Return the (X, Y) coordinate for the center point of the cell that contains the specified text.  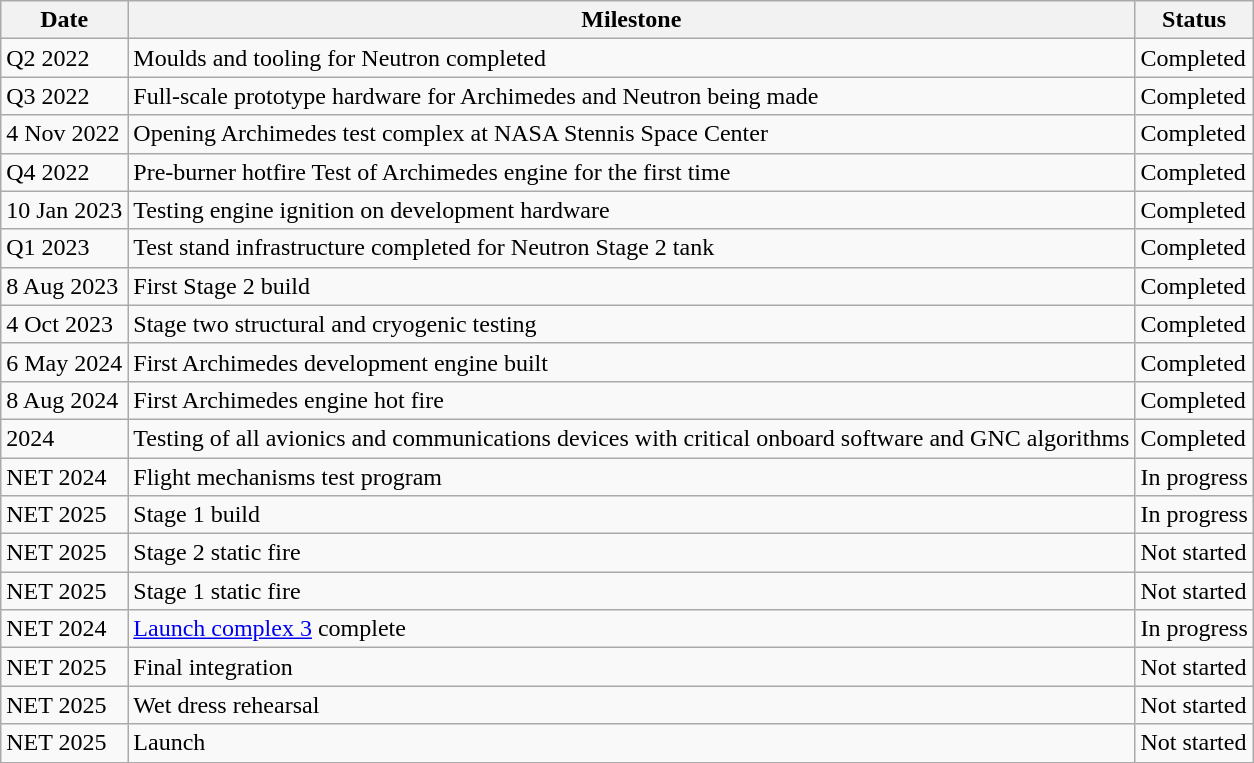
6 May 2024 (64, 362)
Q3 2022 (64, 96)
2024 (64, 438)
Testing of all avionics and communications devices with critical onboard software and GNC algorithms (632, 438)
Milestone (632, 20)
Launch (632, 743)
Testing engine ignition on development hardware (632, 210)
Stage two structural and cryogenic testing (632, 324)
Q4 2022 (64, 172)
Status (1194, 20)
First Archimedes engine hot fire (632, 400)
Stage 1 build (632, 515)
Test stand infrastructure completed for Neutron Stage 2 tank (632, 248)
4 Oct 2023 (64, 324)
8 Aug 2024 (64, 400)
First Stage 2 build (632, 286)
First Archimedes development engine built (632, 362)
Flight mechanisms test program (632, 477)
Q2 2022 (64, 58)
Opening Archimedes test complex at NASA Stennis Space Center (632, 134)
Wet dress rehearsal (632, 705)
Pre-burner hotfire Test of Archimedes engine for the first time (632, 172)
10 Jan 2023 (64, 210)
Launch complex 3 complete (632, 629)
8 Aug 2023 (64, 286)
Full-scale prototype hardware for Archimedes and Neutron being made (632, 96)
Stage 2 static fire (632, 553)
Stage 1 static fire (632, 591)
Moulds and tooling for Neutron completed (632, 58)
Final integration (632, 667)
4 Nov 2022 (64, 134)
Date (64, 20)
Q1 2023 (64, 248)
